Locate the cell with the specified text and output its [x, y] center coordinate. 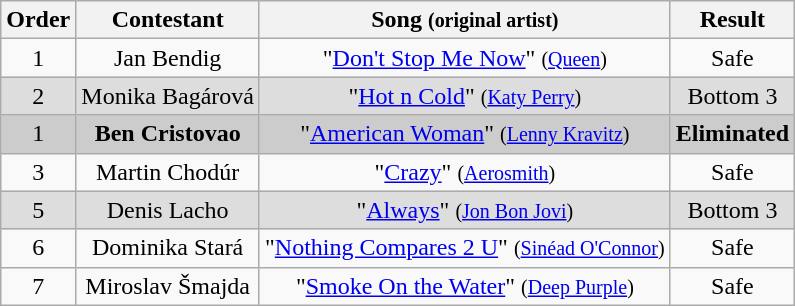
Result [732, 20]
7 [38, 286]
"American Woman" (Lenny Kravitz) [464, 134]
Dominika Stará [168, 248]
2 [38, 96]
Order [38, 20]
"Always" (Jon Bon Jovi) [464, 210]
Ben Cristovao [168, 134]
5 [38, 210]
"Nothing Compares 2 U" (Sinéad O'Connor) [464, 248]
Contestant [168, 20]
Song (original artist) [464, 20]
Miroslav Šmajda [168, 286]
"Smoke On the Water" (Deep Purple) [464, 286]
"Don't Stop Me Now" (Queen) [464, 58]
"Crazy" (Aerosmith) [464, 172]
Denis Lacho [168, 210]
Monika Bagárová [168, 96]
3 [38, 172]
Eliminated [732, 134]
Jan Bendig [168, 58]
Martin Chodúr [168, 172]
6 [38, 248]
"Hot n Cold" (Katy Perry) [464, 96]
